Identify which cell holds the provided text, then report its (x, y) central coordinate. 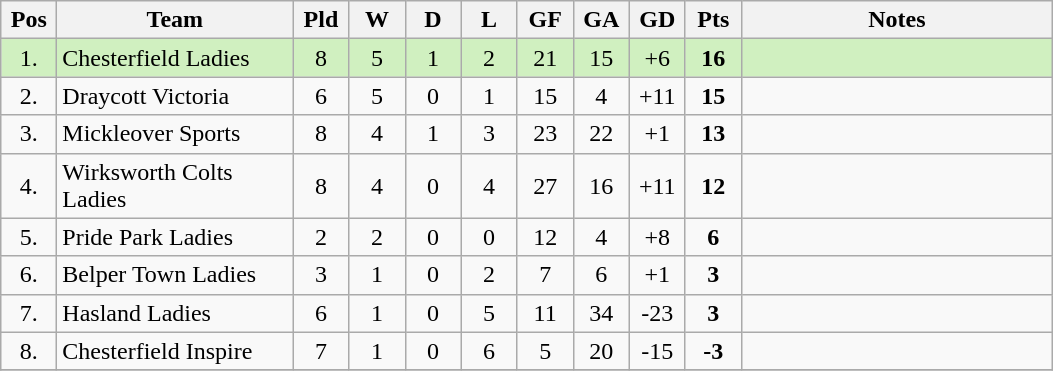
1. (29, 58)
4. (29, 186)
22 (601, 134)
+8 (657, 237)
21 (545, 58)
Pride Park Ladies (175, 237)
D (433, 20)
23 (545, 134)
-23 (657, 313)
Pos (29, 20)
7. (29, 313)
6. (29, 275)
8. (29, 351)
11 (545, 313)
27 (545, 186)
34 (601, 313)
Hasland Ladies (175, 313)
-15 (657, 351)
Team (175, 20)
Notes (896, 20)
20 (601, 351)
Pld (321, 20)
GD (657, 20)
W (377, 20)
3. (29, 134)
Belper Town Ladies (175, 275)
Chesterfield Inspire (175, 351)
2. (29, 96)
5. (29, 237)
-3 (713, 351)
GA (601, 20)
Mickleover Sports (175, 134)
Draycott Victoria (175, 96)
Wirksworth Colts Ladies (175, 186)
GF (545, 20)
13 (713, 134)
+6 (657, 58)
Pts (713, 20)
L (489, 20)
Chesterfield Ladies (175, 58)
